Detect which cell encompasses the target text, then output its [x, y] center coordinate. 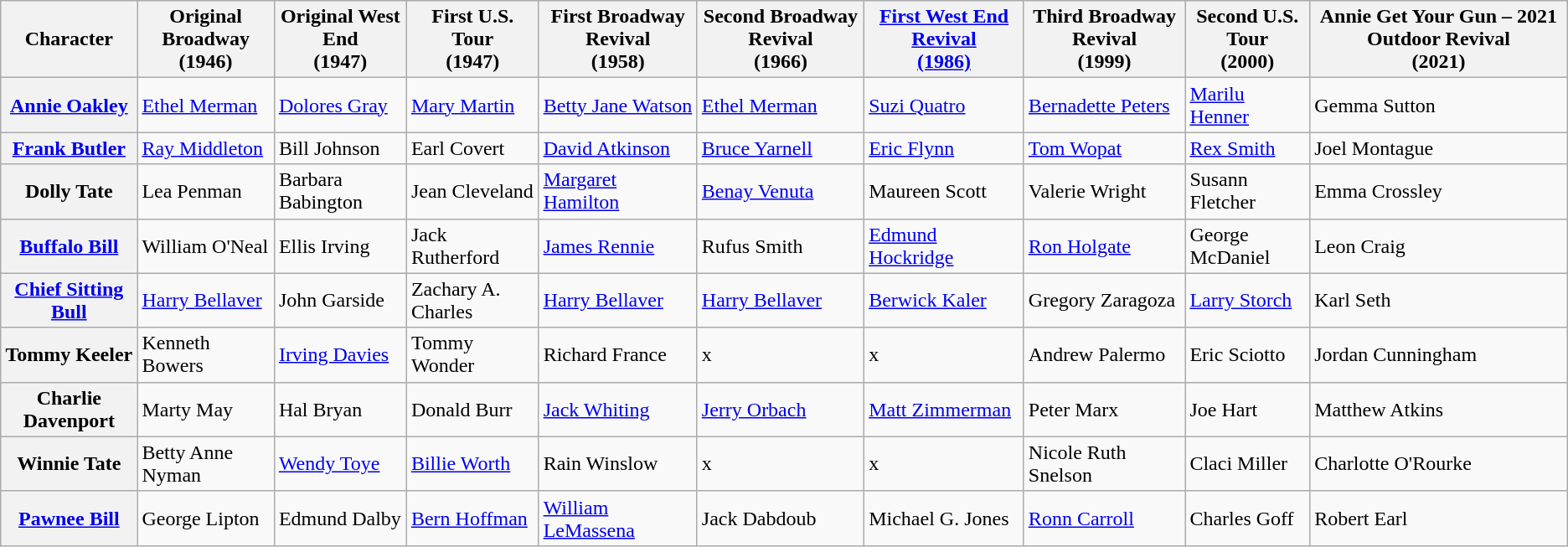
William LeMassena [618, 518]
Larry Storch [1248, 300]
Buffalo Bill [69, 246]
Betty Anne Nyman [206, 464]
Chief Sitting Bull [69, 300]
Third Broadway Revival(1999) [1104, 39]
Bruce Yarnell [781, 148]
Joe Hart [1248, 409]
Jack Whiting [618, 409]
Dolly Tate [69, 191]
Gregory Zaragoza [1104, 300]
Barbara Babington [340, 191]
Berwick Kaler [945, 300]
Gemma Sutton [1439, 106]
Billie Worth [472, 464]
Matt Zimmerman [945, 409]
Annie Oakley [69, 106]
Jean Cleveland [472, 191]
David Atkinson [618, 148]
Jack Dabdoub [781, 518]
First Broadway Revival(1958) [618, 39]
Bern Hoffman [472, 518]
Betty Jane Watson [618, 106]
Bernadette Peters [1104, 106]
Ray Middleton [206, 148]
Lea Penman [206, 191]
Andrew Palermo [1104, 355]
Irving Davies [340, 355]
Michael G. Jones [945, 518]
Charlie Davenport [69, 409]
First U.S. Tour(1947) [472, 39]
Susann Fletcher [1248, 191]
George Lipton [206, 518]
Original Broadway(1946) [206, 39]
Tommy Keeler [69, 355]
Hal Bryan [340, 409]
Original West End(1947) [340, 39]
Charles Goff [1248, 518]
Claci Miller [1248, 464]
Winnie Tate [69, 464]
Rain Winslow [618, 464]
Second Broadway Revival(1966) [781, 39]
Robert Earl [1439, 518]
Second U.S. Tour(2000) [1248, 39]
Tommy Wonder [472, 355]
Valerie Wright [1104, 191]
Edmund Dalby [340, 518]
Marilu Henner [1248, 106]
Pawnee Bill [69, 518]
Margaret Hamilton [618, 191]
Ellis Irving [340, 246]
Benay Venuta [781, 191]
Character [69, 39]
Jerry Orbach [781, 409]
Bill Johnson [340, 148]
Annie Get Your Gun – 2021 Outdoor Revival(2021) [1439, 39]
Karl Seth [1439, 300]
Nicole Ruth Snelson [1104, 464]
Zachary A. Charles [472, 300]
Edmund Hockridge [945, 246]
William O'Neal [206, 246]
Matthew Atkins [1439, 409]
Charlotte O'Rourke [1439, 464]
James Rennie [618, 246]
John Garside [340, 300]
Kenneth Bowers [206, 355]
Eric Sciotto [1248, 355]
Joel Montague [1439, 148]
Emma Crossley [1439, 191]
Wendy Toye [340, 464]
Suzi Quatro [945, 106]
Leon Craig [1439, 246]
Rufus Smith [781, 246]
Ron Holgate [1104, 246]
Richard France [618, 355]
George McDaniel [1248, 246]
Maureen Scott [945, 191]
Tom Wopat [1104, 148]
Donald Burr [472, 409]
Dolores Gray [340, 106]
Jordan Cunningham [1439, 355]
Jack Rutherford [472, 246]
Mary Martin [472, 106]
Ronn Carroll [1104, 518]
Rex Smith [1248, 148]
Peter Marx [1104, 409]
Eric Flynn [945, 148]
Earl Covert [472, 148]
Frank Butler [69, 148]
Marty May [206, 409]
First West End Revival(1986) [945, 39]
